Scan for the cell matching the given text and deliver its (x, y) coordinate at center. 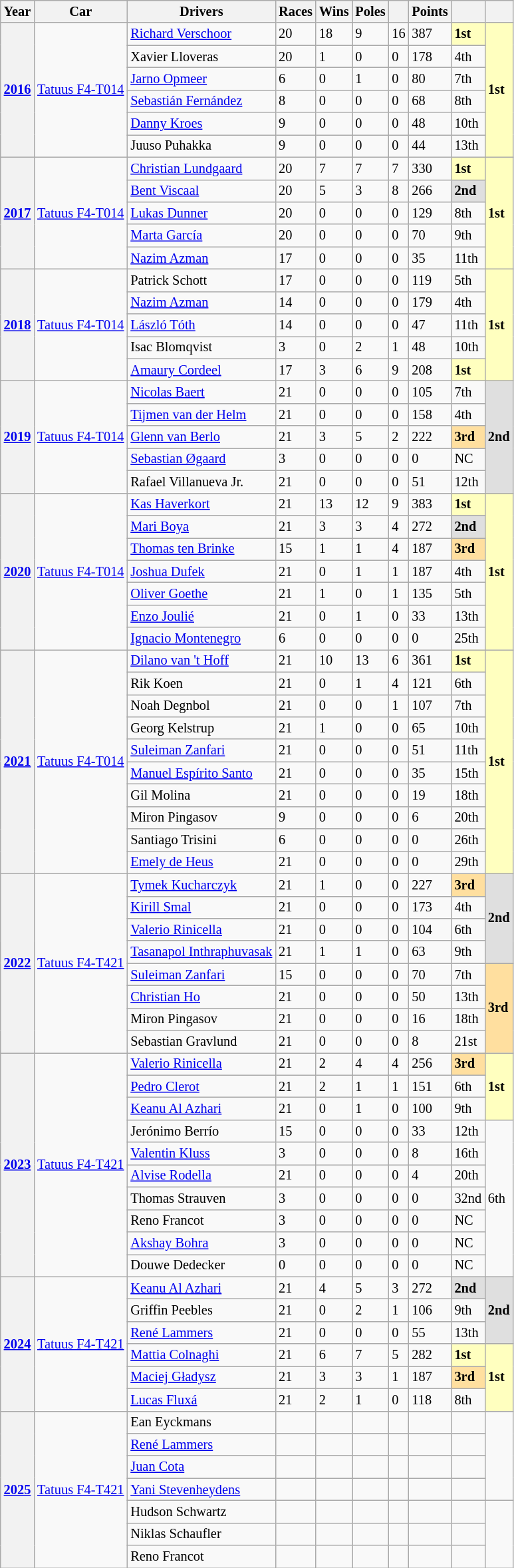
65 (430, 728)
Dilano van 't Hoff (201, 661)
Mari Boya (201, 526)
Hudson Schwartz (201, 1511)
68 (430, 101)
Sebastian Øgaard (201, 459)
Griffin Peebles (201, 1310)
Richard Verschoor (201, 34)
Danny Kroes (201, 124)
Emely de Heus (201, 862)
Douwe Dedecker (201, 1265)
26th (468, 840)
15th (468, 773)
2022 (17, 963)
Yani Stevenheydens (201, 1490)
Santiago Trisini (201, 840)
Maciej Gładysz (201, 1377)
Sebastián Fernández (201, 101)
21st (468, 1042)
178 (430, 57)
18 (334, 34)
119 (430, 280)
105 (430, 392)
Patrick Schott (201, 280)
256 (430, 1064)
Juan Cota (201, 1467)
2019 (17, 436)
106 (430, 1310)
19 (430, 795)
100 (430, 1109)
Manuel Espírito Santo (201, 773)
29th (468, 862)
Mattia Colnaghi (201, 1355)
158 (430, 414)
Xavier Lloveras (201, 57)
Drivers (201, 11)
Points (430, 11)
Niklas Schaufler (201, 1534)
Ignacio Montenegro (201, 639)
2025 (17, 1490)
104 (430, 929)
Tasanapol Inthraphuvasak (201, 952)
Poles (371, 11)
Tijmen van der Helm (201, 414)
173 (430, 907)
330 (430, 168)
266 (430, 191)
Car (80, 11)
Akshay Bohra (201, 1243)
25th (468, 639)
2020 (17, 571)
Bent Viscaal (201, 191)
80 (430, 78)
Valentin Kluss (201, 1154)
Noah Degnbol (201, 706)
Jerónimo Berrío (201, 1131)
Races (295, 11)
208 (430, 370)
Thomas Strauven (201, 1198)
2023 (17, 1164)
Christian Ho (201, 997)
383 (430, 504)
2024 (17, 1344)
227 (430, 885)
László Tóth (201, 325)
Year (17, 11)
179 (430, 303)
Lukas Dunner (201, 213)
Georg Kelstrup (201, 728)
2018 (17, 325)
55 (430, 1333)
282 (430, 1355)
129 (430, 213)
Tymek Kucharczyk (201, 885)
151 (430, 1086)
Jarno Opmeer (201, 78)
Enzo Joulié (201, 616)
Christian Lundgaard (201, 168)
Rafael Villanueva Jr. (201, 482)
Sebastian Gravlund (201, 1042)
50 (430, 997)
32nd (468, 1198)
Kas Haverkort (201, 504)
2016 (17, 90)
Joshua Dufek (201, 571)
135 (430, 593)
63 (430, 952)
10 (334, 661)
107 (430, 706)
Lucas Fluxá (201, 1400)
Marta García (201, 235)
Ean Eyckmans (201, 1422)
12 (371, 504)
2017 (17, 213)
Gil Molina (201, 795)
121 (430, 683)
Kirill Smal (201, 907)
Juuso Puhakka (201, 146)
Thomas ten Brinke (201, 549)
361 (430, 661)
Amaury Cordeel (201, 370)
387 (430, 34)
47 (430, 325)
44 (430, 146)
16th (468, 1154)
Glenn van Berlo (201, 437)
Wins (334, 11)
Pedro Clerot (201, 1086)
Oliver Goethe (201, 593)
Rik Koen (201, 683)
222 (430, 437)
Isac Blomqvist (201, 347)
Alvise Rodella (201, 1176)
2021 (17, 761)
118 (430, 1400)
Nicolas Baert (201, 392)
